Return the [x, y] coordinate for the center point of the cell that contains the specified text.  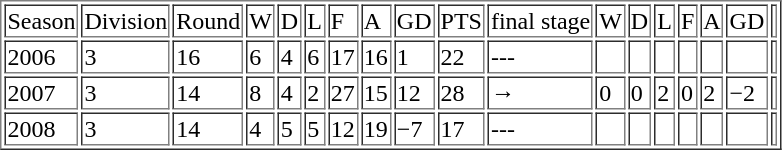
Round [208, 20]
15 [376, 92]
1 [414, 56]
28 [462, 92]
−2 [748, 92]
PTS [462, 20]
19 [376, 128]
Division [126, 20]
final stage [540, 20]
22 [462, 56]
2008 [41, 128]
→ [540, 92]
2007 [41, 92]
8 [260, 92]
27 [343, 92]
−7 [414, 128]
2006 [41, 56]
Season [41, 20]
